Return (X, Y) of the center of cell containing provided text 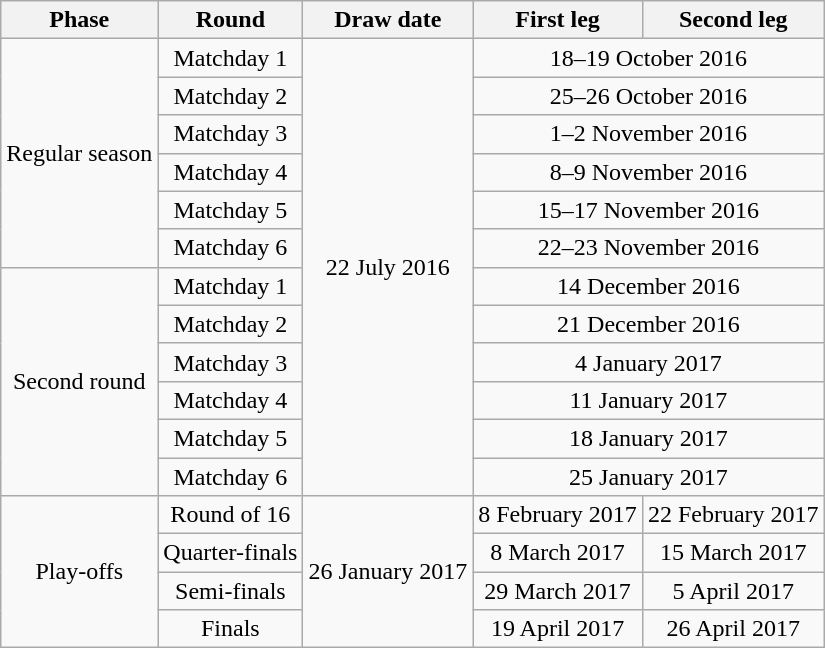
Play-offs (80, 572)
1–2 November 2016 (648, 134)
8–9 November 2016 (648, 172)
26 January 2017 (388, 572)
22 February 2017 (733, 515)
19 April 2017 (558, 629)
18 January 2017 (648, 438)
Quarter-finals (230, 553)
Round (230, 20)
Semi-finals (230, 591)
Finals (230, 629)
8 February 2017 (558, 515)
25 January 2017 (648, 477)
22–23 November 2016 (648, 248)
4 January 2017 (648, 362)
25–26 October 2016 (648, 96)
29 March 2017 (558, 591)
Round of 16 (230, 515)
5 April 2017 (733, 591)
14 December 2016 (648, 286)
Second leg (733, 20)
Draw date (388, 20)
Phase (80, 20)
Second round (80, 381)
First leg (558, 20)
22 July 2016 (388, 268)
11 January 2017 (648, 400)
18–19 October 2016 (648, 58)
26 April 2017 (733, 629)
Regular season (80, 153)
8 March 2017 (558, 553)
21 December 2016 (648, 324)
15–17 November 2016 (648, 210)
15 March 2017 (733, 553)
